Find where the given text appears and provide that cell's center as [x, y] coordinate. 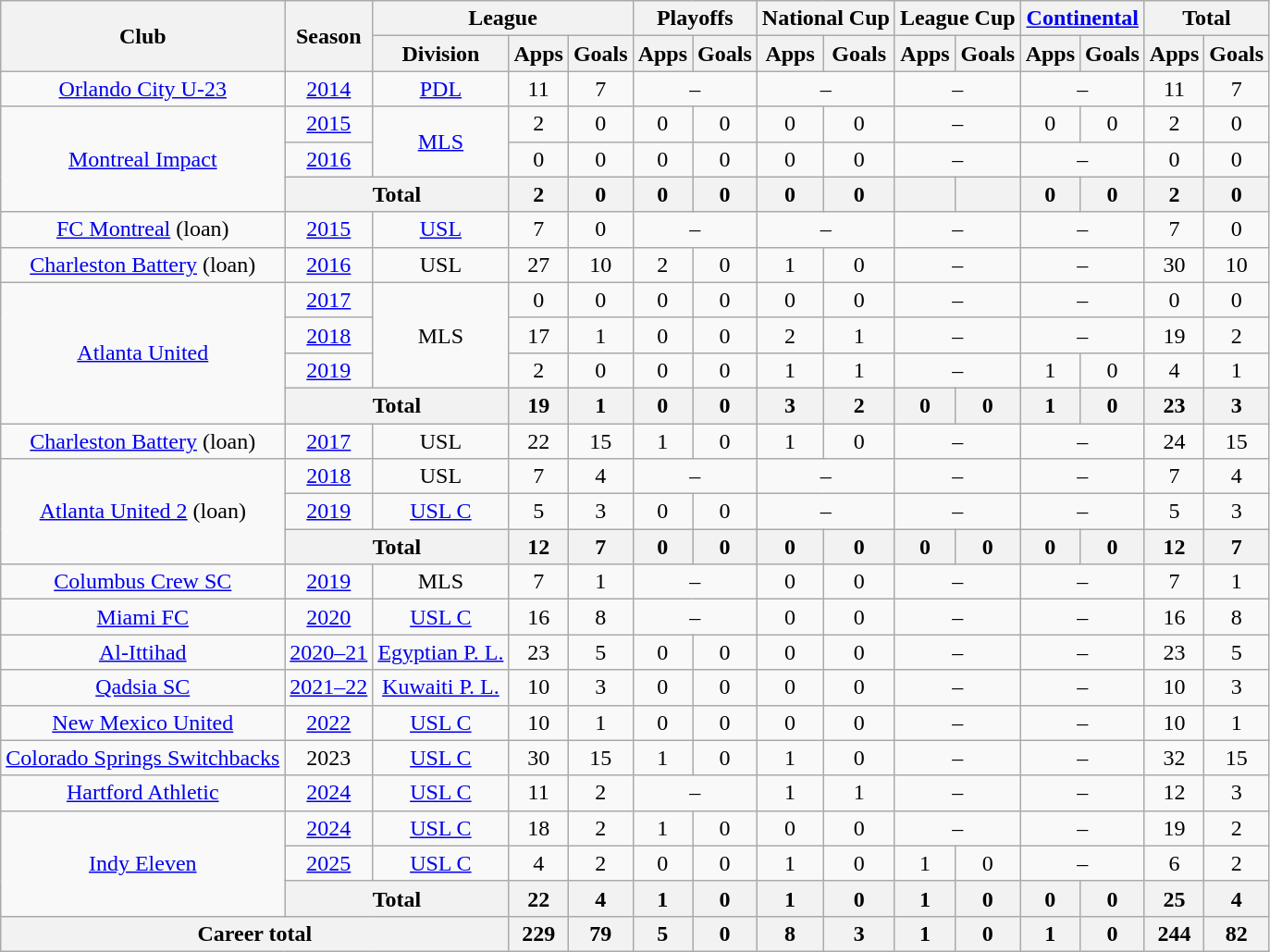
Season [329, 36]
Colorado Springs Switchbacks [142, 758]
Al-Ittihad [142, 652]
League Cup [957, 19]
FC Montreal (loan) [142, 229]
2020–21 [329, 652]
Indy Eleven [142, 863]
2023 [329, 758]
Hartford Athletic [142, 793]
2021–22 [329, 687]
National Cup [825, 19]
79 [600, 933]
2022 [329, 723]
17 [538, 335]
2014 [329, 89]
6 [1174, 863]
25 [1174, 898]
Atlanta United 2 (loan) [142, 512]
27 [538, 265]
Miami FC [142, 617]
32 [1174, 758]
18 [538, 828]
Career total [255, 933]
244 [1174, 933]
Continental [1082, 19]
Playoffs [695, 19]
229 [538, 933]
PDL [440, 89]
2020 [329, 617]
League [503, 19]
82 [1237, 933]
Columbus Crew SC [142, 582]
Qadsia SC [142, 687]
24 [1174, 441]
Division [440, 54]
Egyptian P. L. [440, 652]
New Mexico United [142, 723]
Atlanta United [142, 352]
Montreal Impact [142, 159]
Orlando City U-23 [142, 89]
2025 [329, 863]
Club [142, 36]
Kuwaiti P. L. [440, 687]
